Search for the cell housing the specified text and yield its [x, y] center coordinate. 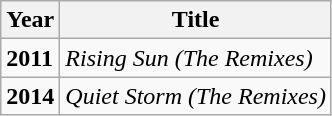
Rising Sun (The Remixes) [196, 58]
2014 [30, 96]
Quiet Storm (The Remixes) [196, 96]
Year [30, 20]
2011 [30, 58]
Title [196, 20]
